Extract the (x, y) coordinate from the center of the cell holding the provided text.  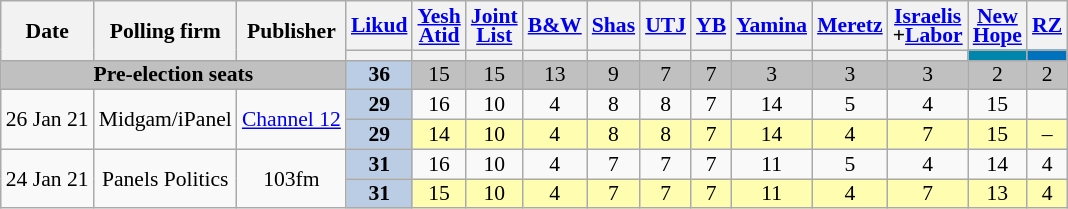
Israelis+Labor (928, 26)
103fm (292, 178)
Shas (614, 26)
NewHope (998, 26)
UTJ (666, 26)
RZ (1047, 26)
JointList (494, 26)
Yamina (772, 26)
Polling firm (166, 30)
26 Jan 21 (48, 120)
– (1047, 135)
B&W (555, 26)
Meretz (850, 26)
Publisher (292, 30)
YB (711, 26)
36 (380, 75)
9 (614, 75)
Pre-election seats (174, 75)
Likud (380, 26)
Date (48, 30)
24 Jan 21 (48, 178)
Midgam/iPanel (166, 120)
Panels Politics (166, 178)
Channel 12 (292, 120)
YeshAtid (438, 26)
